Locate the cell with the specified text and output its (x, y) center coordinate. 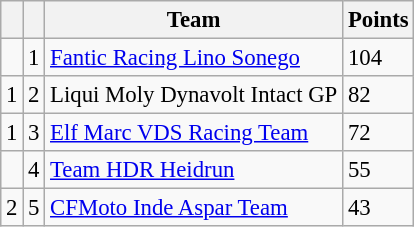
Fantic Racing Lino Sonego (194, 58)
Points (378, 20)
CFMoto Inde Aspar Team (194, 208)
4 (34, 170)
43 (378, 208)
104 (378, 58)
55 (378, 170)
3 (34, 133)
Team (194, 20)
Team HDR Heidrun (194, 170)
Elf Marc VDS Racing Team (194, 133)
72 (378, 133)
82 (378, 95)
Liqui Moly Dynavolt Intact GP (194, 95)
5 (34, 208)
